Output the (X, Y) coordinate of the center of the cell containing the given text.  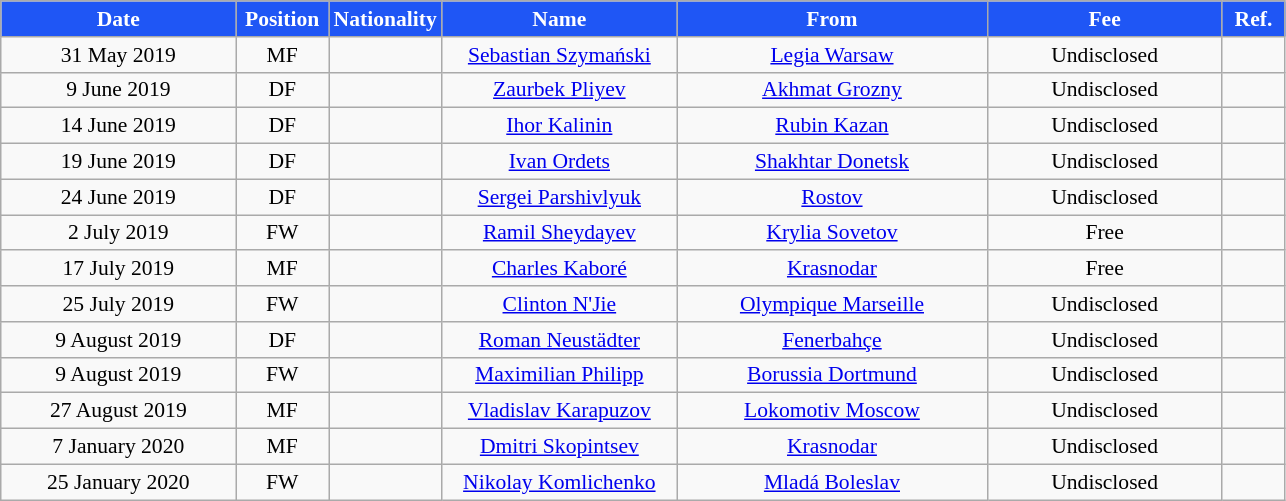
17 July 2019 (118, 269)
Legia Warsaw (832, 55)
Rostov (832, 197)
Sergei Parshivlyuk (560, 197)
27 August 2019 (118, 411)
Vladislav Karapuzov (560, 411)
Mladá Boleslav (832, 482)
Date (118, 19)
Shakhtar Donetsk (832, 162)
Ivan Ordets (560, 162)
Sebastian Szymański (560, 55)
Krylia Sovetov (832, 233)
From (832, 19)
Roman Neustädter (560, 340)
Ref. (1254, 19)
Name (560, 19)
Ramil Sheydayev (560, 233)
Zaurbek Pliyev (560, 90)
Position (282, 19)
31 May 2019 (118, 55)
25 January 2020 (118, 482)
Olympique Marseille (832, 304)
19 June 2019 (118, 162)
Dmitri Skopintsev (560, 447)
Fee (1104, 19)
Rubin Kazan (832, 126)
9 June 2019 (118, 90)
Lokomotiv Moscow (832, 411)
Charles Kaboré (560, 269)
14 June 2019 (118, 126)
Akhmat Grozny (832, 90)
Clinton N'Jie (560, 304)
Maximilian Philipp (560, 375)
2 July 2019 (118, 233)
Ihor Kalinin (560, 126)
7 January 2020 (118, 447)
24 June 2019 (118, 197)
25 July 2019 (118, 304)
Nikolay Komlichenko (560, 482)
Fenerbahçe (832, 340)
Borussia Dortmund (832, 375)
Nationality (384, 19)
